Identify which cell holds the provided text, then report its [x, y] central coordinate. 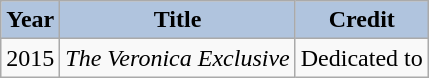
Dedicated to [362, 58]
The Veronica Exclusive [178, 58]
Title [178, 20]
Year [30, 20]
Credit [362, 20]
2015 [30, 58]
